Identify which cell holds the provided text, then report its [x, y] central coordinate. 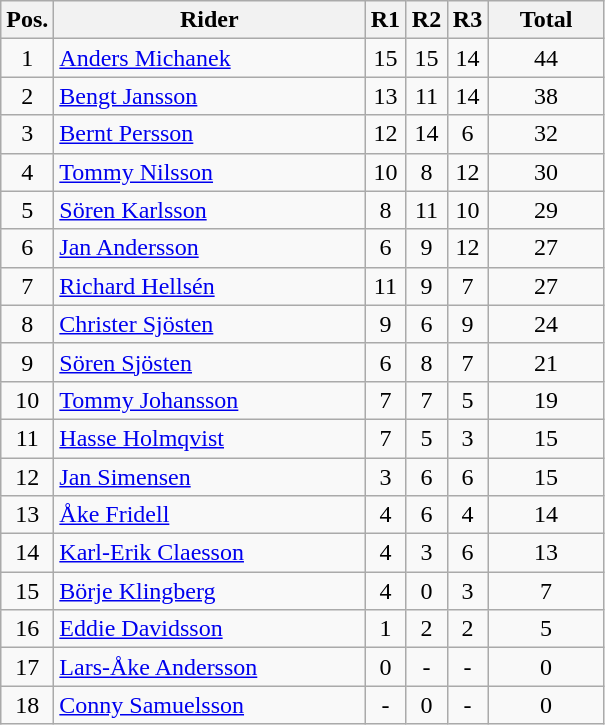
Jan Simensen [210, 477]
Christer Sjösten [210, 324]
32 [546, 134]
29 [546, 210]
24 [546, 324]
Sören Karlsson [210, 210]
Hasse Holmqvist [210, 438]
Total [546, 20]
Tommy Nilsson [210, 172]
Conny Samuelsson [210, 705]
Bernt Persson [210, 134]
R2 [426, 20]
Jan Andersson [210, 248]
R3 [468, 20]
38 [546, 96]
Anders Michanek [210, 58]
21 [546, 362]
Börje Klingberg [210, 591]
Eddie Davidsson [210, 629]
17 [28, 667]
18 [28, 705]
Karl-Erik Claesson [210, 553]
16 [28, 629]
19 [546, 400]
Sören Sjösten [210, 362]
44 [546, 58]
Pos. [28, 20]
Bengt Jansson [210, 96]
30 [546, 172]
R1 [386, 20]
Åke Fridell [210, 515]
Rider [210, 20]
Lars-Åke Andersson [210, 667]
Richard Hellsén [210, 286]
Tommy Johansson [210, 400]
